Identify which cell holds the provided text, then report its [X, Y] central coordinate. 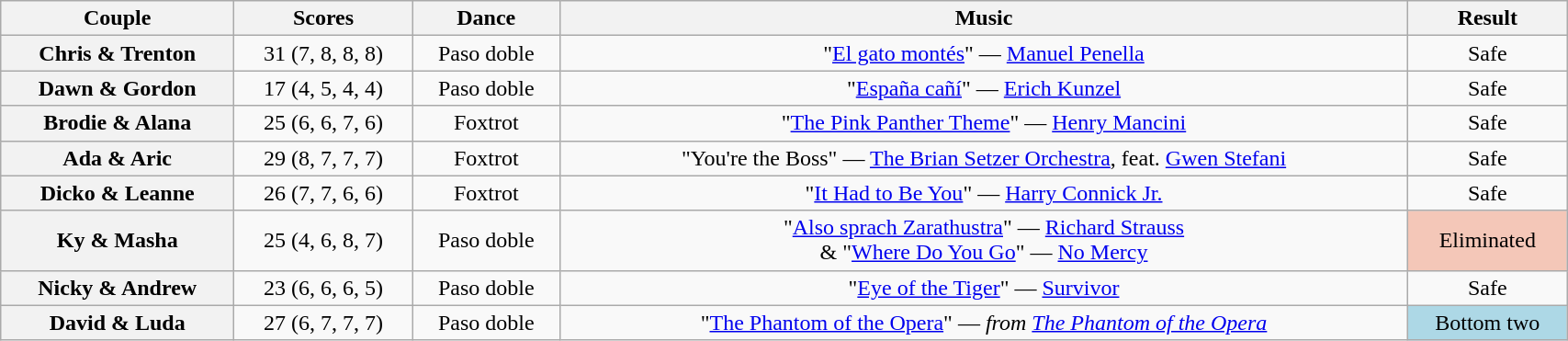
Music [984, 18]
"Eye of the Tiger" — Survivor [984, 288]
29 (8, 7, 7, 7) [323, 158]
"Also sprach Zarathustra" — Richard Strauss& "Where Do You Go" — No Mercy [984, 241]
"The Pink Panther Theme" — Henry Mancini [984, 123]
Nicky & Andrew [118, 288]
Dance [486, 18]
26 (7, 7, 6, 6) [323, 193]
27 (6, 7, 7, 7) [323, 323]
Brodie & Alana [118, 123]
Eliminated [1488, 241]
25 (4, 6, 8, 7) [323, 241]
Dicko & Leanne [118, 193]
"El gato montés" — Manuel Penella [984, 53]
David & Luda [118, 323]
"España cañí" — Erich Kunzel [984, 88]
Result [1488, 18]
Chris & Trenton [118, 53]
Ada & Aric [118, 158]
23 (6, 6, 6, 5) [323, 288]
Dawn & Gordon [118, 88]
Ky & Masha [118, 241]
17 (4, 5, 4, 4) [323, 88]
Bottom two [1488, 323]
25 (6, 6, 7, 6) [323, 123]
Couple [118, 18]
"You're the Boss" — The Brian Setzer Orchestra, feat. Gwen Stefani [984, 158]
31 (7, 8, 8, 8) [323, 53]
"The Phantom of the Opera" — from The Phantom of the Opera [984, 323]
"It Had to Be You" — Harry Connick Jr. [984, 193]
Scores [323, 18]
